Search for the cell housing the specified text and yield its (x, y) center coordinate. 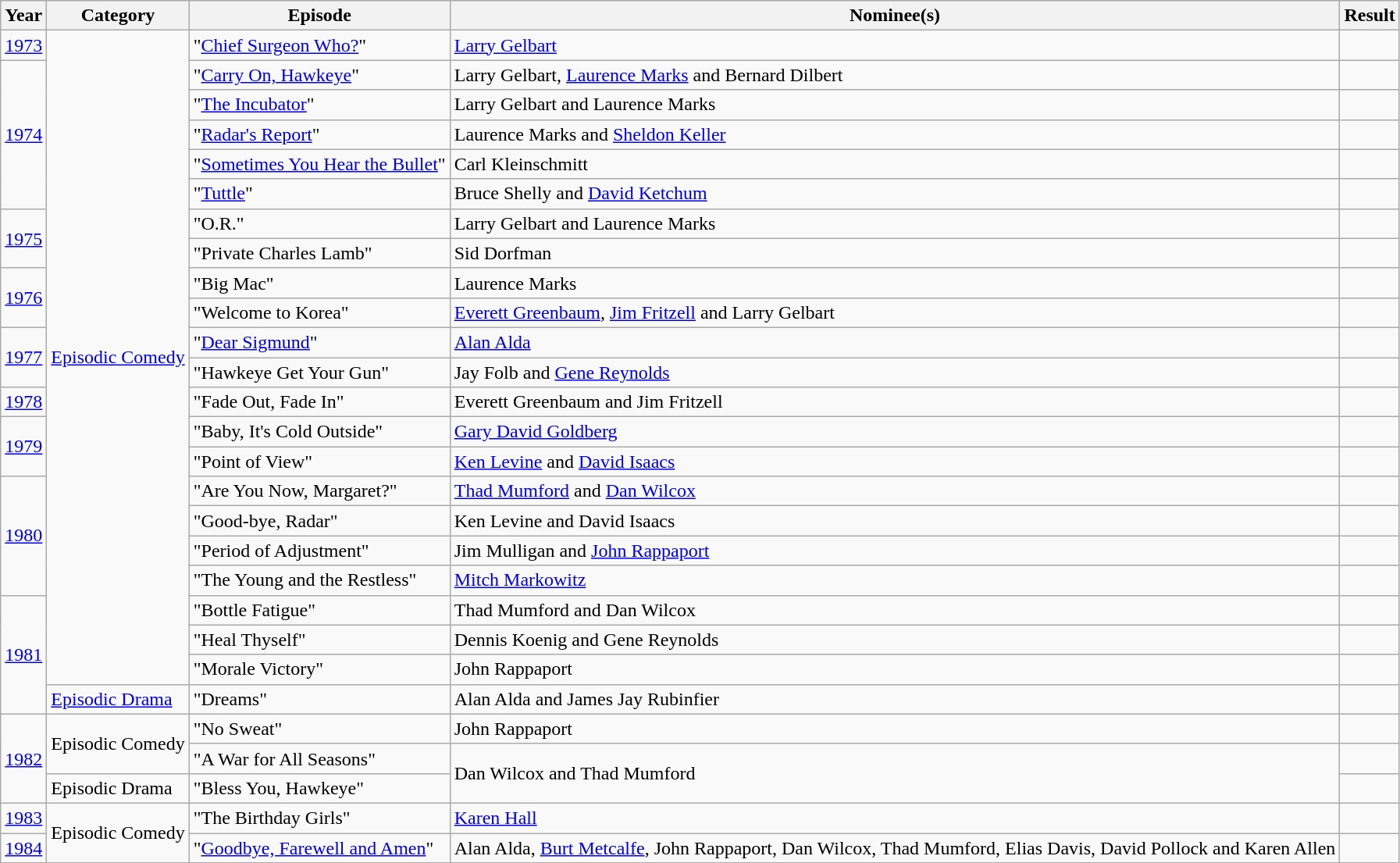
Alan Alda, Burt Metcalfe, John Rappaport, Dan Wilcox, Thad Mumford, Elias Davis, David Pollock and Karen Allen (895, 847)
"Period of Adjustment" (319, 551)
Category (118, 16)
1980 (23, 536)
1983 (23, 818)
"A War for All Seasons" (319, 758)
"Dear Sigmund" (319, 342)
"Sometimes You Hear the Bullet" (319, 164)
"The Incubator" (319, 105)
"Are You Now, Margaret?" (319, 491)
"Tuttle" (319, 194)
Larry Gelbart, Laurence Marks and Bernard Dilbert (895, 75)
Episode (319, 16)
1984 (23, 847)
Jim Mulligan and John Rappaport (895, 551)
Everett Greenbaum, Jim Fritzell and Larry Gelbart (895, 312)
Alan Alda (895, 342)
Carl Kleinschmitt (895, 164)
Year (23, 16)
1977 (23, 357)
Jay Folb and Gene Reynolds (895, 373)
Sid Dorfman (895, 253)
"Bottle Fatigue" (319, 610)
"Welcome to Korea" (319, 312)
Gary David Goldberg (895, 432)
"Goodbye, Farewell and Amen" (319, 847)
Laurence Marks and Sheldon Keller (895, 134)
"Bless You, Hawkeye" (319, 788)
Alan Alda and James Jay Rubinfier (895, 699)
1976 (23, 298)
Bruce Shelly and David Ketchum (895, 194)
1981 (23, 654)
"Heal Thyself" (319, 640)
Mitch Markowitz (895, 580)
Dennis Koenig and Gene Reynolds (895, 640)
"Big Mac" (319, 283)
"Private Charles Lamb" (319, 253)
Result (1370, 16)
"No Sweat" (319, 729)
"Point of View" (319, 462)
1975 (23, 238)
"Dreams" (319, 699)
1974 (23, 134)
"Radar's Report" (319, 134)
"Morale Victory" (319, 669)
Everett Greenbaum and Jim Fritzell (895, 402)
"Fade Out, Fade In" (319, 402)
Nominee(s) (895, 16)
1982 (23, 758)
Dan Wilcox and Thad Mumford (895, 773)
"Chief Surgeon Who?" (319, 45)
"Carry On, Hawkeye" (319, 75)
"O.R." (319, 223)
Karen Hall (895, 818)
"Baby, It's Cold Outside" (319, 432)
1978 (23, 402)
"Hawkeye Get Your Gun" (319, 373)
Larry Gelbart (895, 45)
Laurence Marks (895, 283)
"Good-bye, Radar" (319, 521)
1973 (23, 45)
"The Birthday Girls" (319, 818)
1979 (23, 447)
"The Young and the Restless" (319, 580)
